Search for the cell housing the specified text and yield its (x, y) center coordinate. 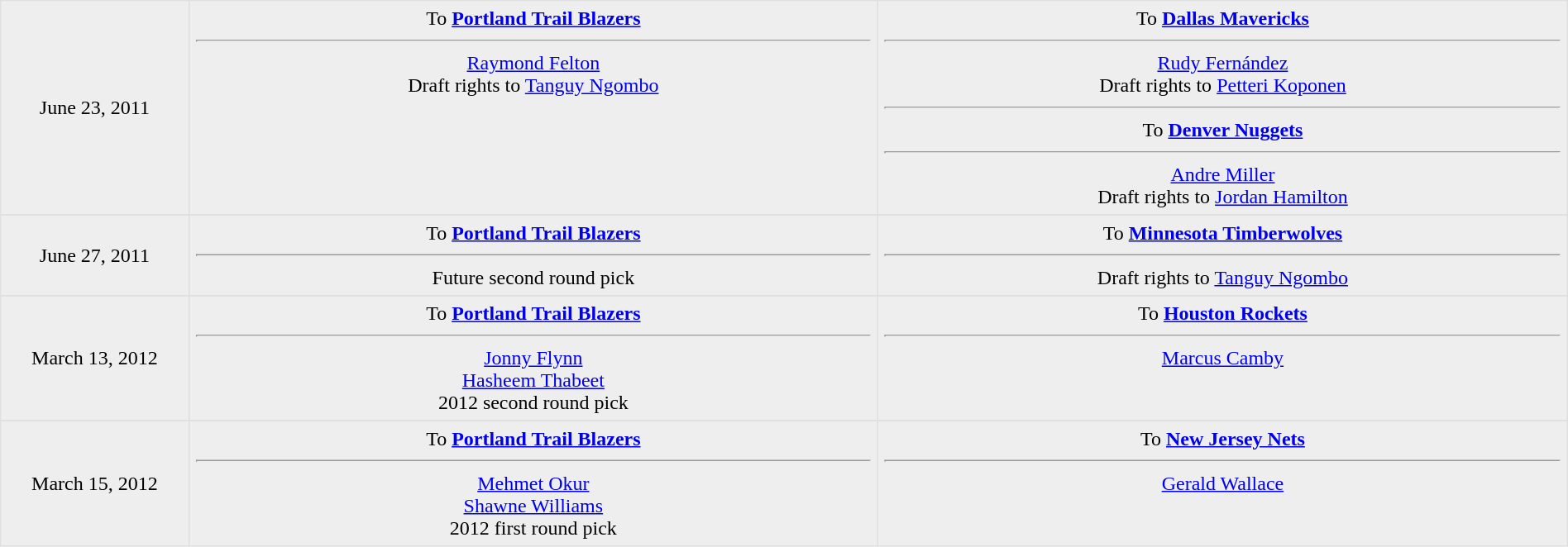
To Portland Trail BlazersRaymond FeltonDraft rights to Tanguy Ngombo (533, 108)
To Houston RocketsMarcus Camby (1223, 359)
June 23, 2011 (94, 108)
March 15, 2012 (94, 483)
To Portland Trail BlazersJonny FlynnHasheem Thabeet2012 second round pick (533, 359)
To New Jersey NetsGerald Wallace (1223, 483)
To Dallas MavericksRudy FernándezDraft rights to Petteri Koponen To Denver NuggetsAndre MillerDraft rights to Jordan Hamilton (1223, 108)
To Portland Trail BlazersMehmet OkurShawne Williams2012 first round pick (533, 483)
March 13, 2012 (94, 359)
To Minnesota TimberwolvesDraft rights to Tanguy Ngombo (1223, 255)
June 27, 2011 (94, 255)
To Portland Trail BlazersFuture second round pick (533, 255)
